Scan for the cell matching the given text and deliver its (x, y) coordinate at center. 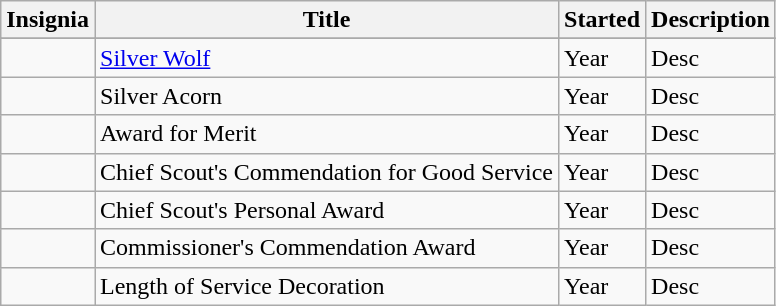
Commissioner's Commendation Award (327, 248)
Insignia (48, 20)
Silver Acorn (327, 96)
Chief Scout's Personal Award (327, 210)
Started (602, 20)
Silver Wolf (327, 58)
Chief Scout's Commendation for Good Service (327, 172)
Length of Service Decoration (327, 286)
Description (711, 20)
Award for Merit (327, 134)
Title (327, 20)
